Locate the cell with the specified text and output its (X, Y) center coordinate. 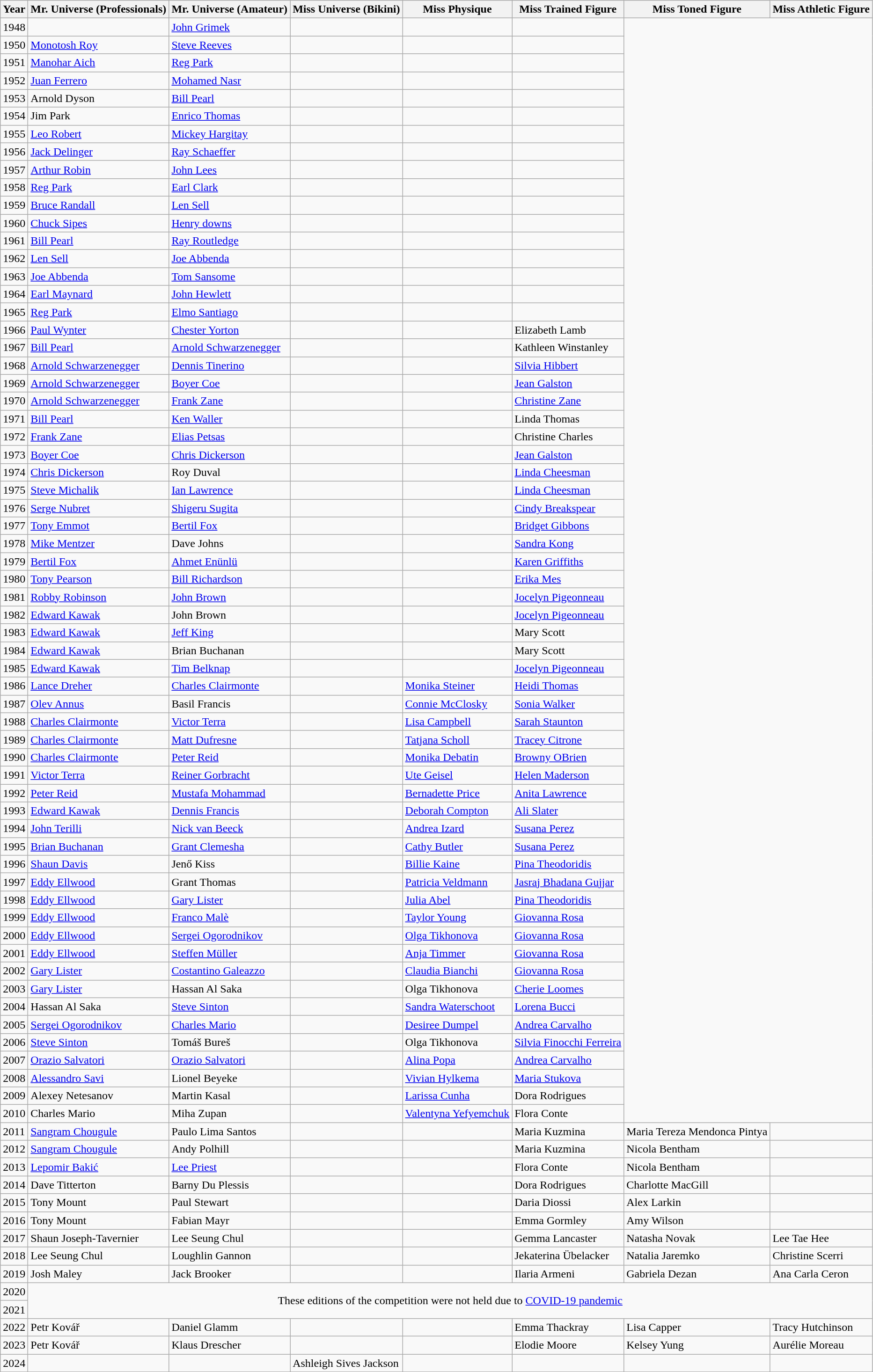
Cathy Butler (457, 847)
Sarah Staunton (568, 722)
1990 (14, 757)
Robby Robinson (98, 597)
Tony Pearson (98, 579)
Billie Kaine (457, 864)
Tatjana Scholl (457, 739)
1991 (14, 775)
Alexey Netesanov (98, 1096)
1982 (14, 615)
Silvia Hibbert (568, 365)
1975 (14, 490)
Cherie Loomes (568, 989)
Jenő Kiss (229, 864)
Dave Johns (229, 544)
Paul Stewart (229, 1203)
1972 (14, 437)
1950 (14, 45)
Henry downs (229, 223)
Maria Stukova (568, 1078)
Barny Du Plessis (229, 1185)
Lepomir Bakić (98, 1167)
Elias Petsas (229, 437)
Klaus Drescher (229, 1345)
Anita Lawrence (568, 793)
Enrico Thomas (229, 116)
Martin Kasal (229, 1096)
Christine Charles (568, 437)
John Lees (229, 169)
2011 (14, 1131)
Sonia Walker (568, 704)
Lisa Campbell (457, 722)
Sandra Waterschoot (457, 1007)
2023 (14, 1345)
Alex Larkin (697, 1203)
1962 (14, 259)
Leo Robert (98, 134)
1955 (14, 134)
1953 (14, 98)
Earl Maynard (98, 294)
2001 (14, 953)
1960 (14, 223)
Ian Lawrence (229, 490)
1968 (14, 365)
Taylor Young (457, 918)
1977 (14, 526)
1980 (14, 579)
2002 (14, 971)
1985 (14, 668)
Erika Mes (568, 579)
Natasha Novak (697, 1238)
Heidi Thomas (568, 686)
Andy Polhill (229, 1149)
Lorena Bucci (568, 1007)
Lance Dreher (98, 686)
Miss Universe (Bikini) (346, 9)
Miss Athletic Figure (821, 9)
Roy Duval (229, 472)
Bernadette Price (457, 793)
Ali Slater (568, 811)
Emma Gormley (568, 1220)
Bruce Randall (98, 205)
Vivian Hylkema (457, 1078)
Mickey Hargitay (229, 134)
Christine Zane (568, 401)
2004 (14, 1007)
John Grimek (229, 27)
Ana Carla Ceron (821, 1274)
Karen Griffiths (568, 562)
Gabriela Dezan (697, 1274)
Arnold Dyson (98, 98)
John Hewlett (229, 294)
Arthur Robin (98, 169)
Patricia Veldmann (457, 882)
Shaun Davis (98, 864)
Kelsey Yung (697, 1345)
Tracey Citrone (568, 739)
Ken Waller (229, 419)
Tomáš Bureš (229, 1042)
Grant Thomas (229, 882)
1951 (14, 63)
Nick van Beeck (229, 829)
Linda Thomas (568, 419)
1967 (14, 348)
Julia Abel (457, 900)
2015 (14, 1203)
Costantino Galeazzo (229, 971)
Desiree Dumpel (457, 1024)
1963 (14, 277)
Mustafa Mohammad (229, 793)
2012 (14, 1149)
Bill Richardson (229, 579)
Year (14, 9)
Lisa Capper (697, 1327)
Silvia Finocchi Ferreira (568, 1042)
Fabian Mayr (229, 1220)
2018 (14, 1256)
Paul Wynter (98, 330)
Amy Wilson (697, 1220)
Chuck Sipes (98, 223)
2016 (14, 1220)
1958 (14, 187)
Tom Sansome (229, 277)
2022 (14, 1327)
Juan Ferrero (98, 80)
Miha Zupan (229, 1114)
Olev Annus (98, 704)
Kathleen Winstanley (568, 348)
2008 (14, 1078)
Elmo Santiago (229, 312)
Jasraj Bhadana Gujjar (568, 882)
Ray Routledge (229, 241)
Basil Francis (229, 704)
Josh Maley (98, 1274)
Reiner Gorbracht (229, 775)
Manohar Aich (98, 63)
Mike Mentzer (98, 544)
Jekaterina Übelacker (568, 1256)
Grant Clemesha (229, 847)
1971 (14, 419)
Shigeru Sugita (229, 508)
Lee Priest (229, 1167)
Chester Yorton (229, 330)
Serge Nubret (98, 508)
2014 (14, 1185)
Mr. Universe (Amateur) (229, 9)
Charlotte MacGill (697, 1185)
Connie McClosky (457, 704)
1961 (14, 241)
Jim Park (98, 116)
1987 (14, 704)
Valentyna Yefyemchuk (457, 1114)
Elizabeth Lamb (568, 330)
2021 (14, 1309)
2010 (14, 1114)
2024 (14, 1363)
Cindy Breakspear (568, 508)
Ahmet Enünlü (229, 562)
Christine Scerri (821, 1256)
1998 (14, 900)
Larissa Cunha (457, 1096)
1956 (14, 152)
2003 (14, 989)
2020 (14, 1292)
Franco Malè (229, 918)
1988 (14, 722)
Steve Michalik (98, 490)
Tony Emmot (98, 526)
Earl Clark (229, 187)
Monika Steiner (457, 686)
1989 (14, 739)
Steffen Müller (229, 953)
Dennis Tinerino (229, 365)
1959 (14, 205)
Browny OBrien (568, 757)
1999 (14, 918)
Dennis Francis (229, 811)
2019 (14, 1274)
Ray Schaeffer (229, 152)
Lee Tae Hee (821, 1238)
Deborah Compton (457, 811)
John Terilli (98, 829)
Alina Popa (457, 1060)
Maria Tereza Mendonca Pintya (697, 1131)
1996 (14, 864)
1992 (14, 793)
Anja Timmer (457, 953)
Helen Maderson (568, 775)
Monika Debatin (457, 757)
Natalia Jaremko (697, 1256)
Miss Physique (457, 9)
Jack Brooker (229, 1274)
Elodie Moore (568, 1345)
Steve Reeves (229, 45)
1957 (14, 169)
Matt Dufresne (229, 739)
1952 (14, 80)
Miss Toned Figure (697, 9)
Tim Belknap (229, 668)
Ilaria Armeni (568, 1274)
Jeff King (229, 633)
1995 (14, 847)
1986 (14, 686)
Emma Thackray (568, 1327)
Mr. Universe (Professionals) (98, 9)
Andrea Izard (457, 829)
1983 (14, 633)
1966 (14, 330)
1954 (14, 116)
1970 (14, 401)
Ute Geisel (457, 775)
1997 (14, 882)
Gemma Lancaster (568, 1238)
Loughlin Gannon (229, 1256)
Shaun Joseph-Tavernier (98, 1238)
Claudia Bianchi (457, 971)
Monotosh Roy (98, 45)
Miss Trained Figure (568, 9)
Paulo Lima Santos (229, 1131)
Tracy Hutchinson (821, 1327)
1964 (14, 294)
2006 (14, 1042)
1974 (14, 472)
Ashleigh Sives Jackson (346, 1363)
Jack Delinger (98, 152)
1969 (14, 383)
Mohamed Nasr (229, 80)
2013 (14, 1167)
1948 (14, 27)
Bridget Gibbons (568, 526)
1976 (14, 508)
2007 (14, 1060)
1979 (14, 562)
These editions of the competition were not held due to COVID-19 pandemic (450, 1300)
Daniel Glamm (229, 1327)
2000 (14, 935)
2017 (14, 1238)
2005 (14, 1024)
Alessandro Savi (98, 1078)
2009 (14, 1096)
1993 (14, 811)
Aurélie Moreau (821, 1345)
1973 (14, 454)
1978 (14, 544)
1981 (14, 597)
1994 (14, 829)
Daria Diossi (568, 1203)
1984 (14, 650)
Lionel Beyeke (229, 1078)
1965 (14, 312)
Dave Titterton (98, 1185)
Sandra Kong (568, 544)
